Locate the cell with the specified text and output its [x, y] center coordinate. 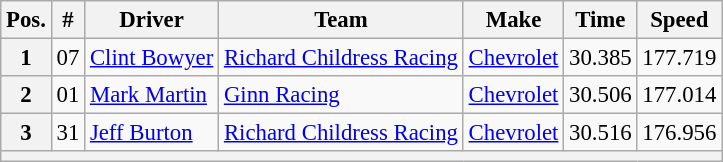
Jeff Burton [152, 133]
177.719 [680, 58]
Pos. [26, 20]
07 [68, 58]
Speed [680, 20]
2 [26, 95]
01 [68, 95]
177.014 [680, 95]
176.956 [680, 133]
31 [68, 133]
30.385 [600, 58]
Team [342, 20]
Time [600, 20]
Clint Bowyer [152, 58]
30.506 [600, 95]
30.516 [600, 133]
1 [26, 58]
3 [26, 133]
Make [513, 20]
Ginn Racing [342, 95]
Mark Martin [152, 95]
# [68, 20]
Driver [152, 20]
